Identify which cell holds the provided text, then report its (X, Y) central coordinate. 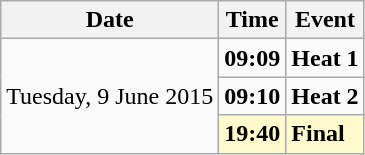
09:10 (252, 96)
Heat 1 (325, 58)
Tuesday, 9 June 2015 (110, 96)
19:40 (252, 134)
Heat 2 (325, 96)
Final (325, 134)
09:09 (252, 58)
Date (110, 20)
Event (325, 20)
Time (252, 20)
